Find where the given text appears and provide that cell's center as [X, Y] coordinate. 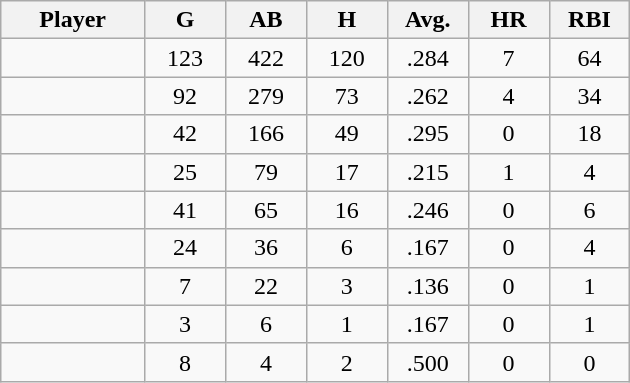
H [346, 20]
RBI [590, 20]
22 [266, 286]
.215 [428, 172]
.295 [428, 134]
8 [186, 362]
Avg. [428, 20]
65 [266, 210]
Player [73, 20]
422 [266, 58]
2 [346, 362]
G [186, 20]
18 [590, 134]
34 [590, 96]
123 [186, 58]
24 [186, 248]
166 [266, 134]
25 [186, 172]
36 [266, 248]
17 [346, 172]
120 [346, 58]
.246 [428, 210]
16 [346, 210]
279 [266, 96]
42 [186, 134]
92 [186, 96]
41 [186, 210]
.284 [428, 58]
.136 [428, 286]
AB [266, 20]
79 [266, 172]
64 [590, 58]
HR [508, 20]
73 [346, 96]
49 [346, 134]
.500 [428, 362]
.262 [428, 96]
